Output the (x, y) coordinate of the center of the cell containing the given text.  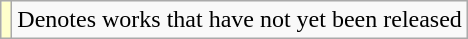
Denotes works that have not yet been released (240, 20)
